Capture the cell that displays the provided text and extract its [X, Y] central coordinate. 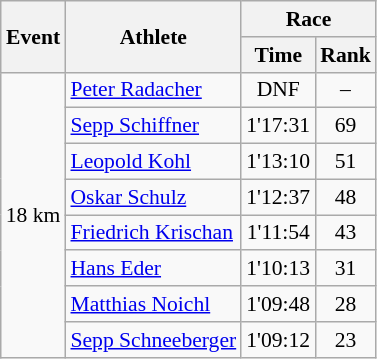
1'10:13 [278, 269]
Rank [346, 55]
1'12:37 [278, 197]
43 [346, 233]
Time [278, 55]
31 [346, 269]
18 km [34, 214]
Leopold Kohl [153, 162]
1'09:12 [278, 340]
48 [346, 197]
Friedrich Krischan [153, 233]
Oskar Schulz [153, 197]
– [346, 90]
Athlete [153, 36]
51 [346, 162]
69 [346, 126]
1'09:48 [278, 304]
23 [346, 340]
Peter Radacher [153, 90]
1'17:31 [278, 126]
Event [34, 36]
Race [308, 19]
Sepp Schiffner [153, 126]
1'11:54 [278, 233]
DNF [278, 90]
Hans Eder [153, 269]
28 [346, 304]
Matthias Noichl [153, 304]
1'13:10 [278, 162]
Sepp Schneeberger [153, 340]
